Scan for the cell matching the given text and deliver its (X, Y) coordinate at center. 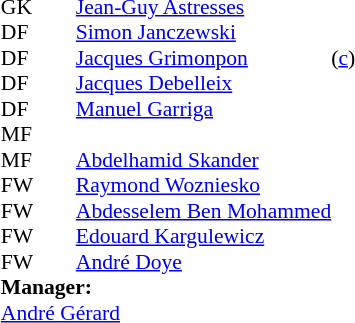
Manuel Garriga (204, 109)
Abdesselem Ben Mohammed (204, 211)
(c) (343, 58)
Jacques Debelleix (204, 83)
Jacques Grimonpon (204, 58)
Simon Janczewski (204, 33)
Abdelhamid Skander (204, 160)
Raymond Wozniesko (204, 185)
Edouard Kargulewicz (204, 237)
Manager: (166, 287)
André Doye (204, 262)
